Detect which cell encompasses the target text, then output its (X, Y) center coordinate. 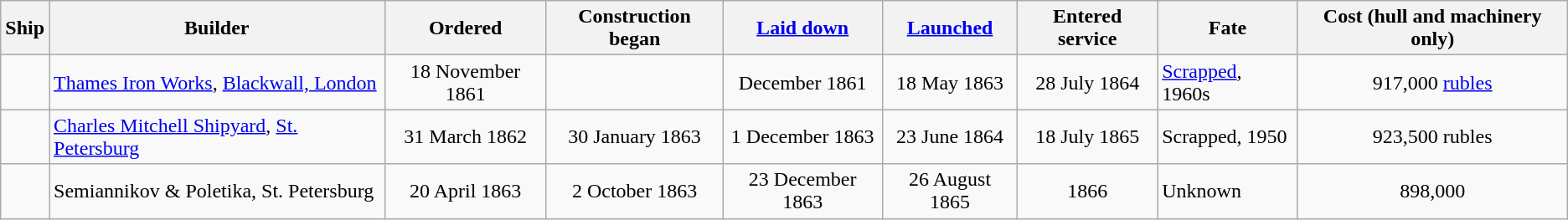
Semiannikov & Poletika, St. Petersburg (217, 191)
23 June 1864 (950, 137)
923,500 rubles (1432, 137)
Thames Iron Works, Blackwall, London (217, 82)
Ship (25, 28)
1866 (1087, 191)
18 November 1861 (466, 82)
Scrapped, 1950 (1228, 137)
18 July 1865 (1087, 137)
Entered service (1087, 28)
898,000 (1432, 191)
Unknown (1228, 191)
Builder (217, 28)
26 August 1865 (950, 191)
Laid down (802, 28)
20 April 1863 (466, 191)
1 December 1863 (802, 137)
Launched (950, 28)
2 October 1863 (635, 191)
Cost (hull and machinery only) (1432, 28)
Construction began (635, 28)
Ordered (466, 28)
28 July 1864 (1087, 82)
Charles Mitchell Shipyard, St. Petersburg (217, 137)
23 December 1863 (802, 191)
18 May 1863 (950, 82)
30 January 1863 (635, 137)
917,000 rubles (1432, 82)
December 1861 (802, 82)
Fate (1228, 28)
Scrapped, 1960s (1228, 82)
31 March 1862 (466, 137)
